Search for the cell housing the specified text and yield its (x, y) center coordinate. 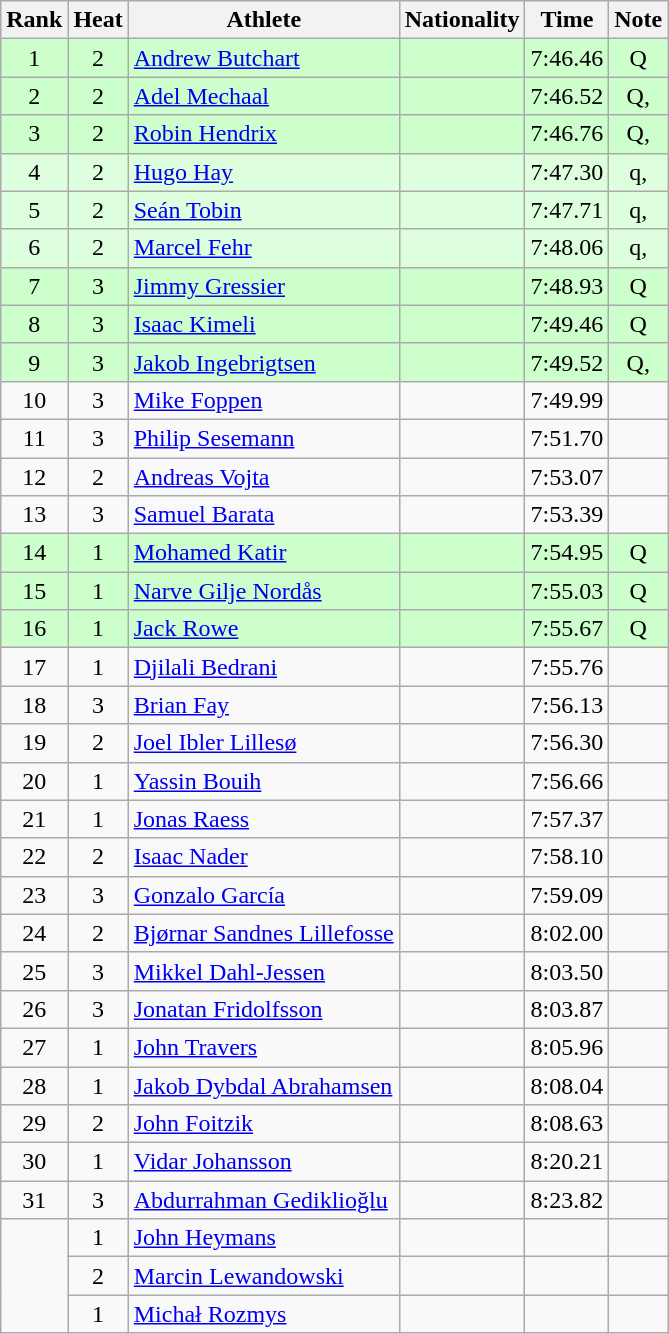
Michał Rozmys (264, 1314)
17 (34, 667)
Isaac Nader (264, 857)
Note (638, 20)
Yassin Bouih (264, 781)
7:55.03 (567, 591)
7:58.10 (567, 857)
Brian Fay (264, 705)
8:02.00 (567, 933)
20 (34, 781)
Nationality (462, 20)
7:47.30 (567, 172)
Bjørnar Sandnes Lillefosse (264, 933)
7:48.93 (567, 286)
5 (34, 210)
Seán Tobin (264, 210)
Philip Sesemann (264, 438)
8:03.87 (567, 1009)
26 (34, 1009)
7 (34, 286)
7:49.52 (567, 362)
15 (34, 591)
4 (34, 172)
8:03.50 (567, 971)
7:55.67 (567, 629)
7:56.66 (567, 781)
Hugo Hay (264, 172)
Jonas Raess (264, 819)
Jonatan Fridolfsson (264, 1009)
Heat (98, 20)
7:54.95 (567, 553)
Andreas Vojta (264, 477)
Isaac Kimeli (264, 324)
Robin Hendrix (264, 134)
Mike Foppen (264, 400)
8:20.21 (567, 1162)
7:53.39 (567, 515)
John Heymans (264, 1238)
24 (34, 933)
Joel Ibler Lillesø (264, 743)
Marcel Fehr (264, 248)
7:51.70 (567, 438)
Abdurrahman Gediklioğlu (264, 1200)
25 (34, 971)
Djilali Bedrani (264, 667)
Jakob Dybdal Abrahamsen (264, 1085)
8:08.63 (567, 1124)
29 (34, 1124)
27 (34, 1047)
7:49.99 (567, 400)
21 (34, 819)
8:23.82 (567, 1200)
Narve Gilje Nordås (264, 591)
8 (34, 324)
7:47.71 (567, 210)
12 (34, 477)
7:48.06 (567, 248)
7:53.07 (567, 477)
10 (34, 400)
7:46.76 (567, 134)
Jakob Ingebrigtsen (264, 362)
7:56.13 (567, 705)
Jimmy Gressier (264, 286)
7:55.76 (567, 667)
14 (34, 553)
31 (34, 1200)
19 (34, 743)
Mohamed Katir (264, 553)
7:57.37 (567, 819)
9 (34, 362)
John Travers (264, 1047)
Rank (34, 20)
7:46.52 (567, 96)
Athlete (264, 20)
28 (34, 1085)
Samuel Barata (264, 515)
6 (34, 248)
11 (34, 438)
23 (34, 895)
7:56.30 (567, 743)
22 (34, 857)
8:08.04 (567, 1085)
8:05.96 (567, 1047)
7:46.46 (567, 58)
30 (34, 1162)
18 (34, 705)
Gonzalo García (264, 895)
7:49.46 (567, 324)
John Foitzik (264, 1124)
Vidar Johansson (264, 1162)
13 (34, 515)
Andrew Butchart (264, 58)
Time (567, 20)
Mikkel Dahl-Jessen (264, 971)
7:59.09 (567, 895)
Adel Mechaal (264, 96)
16 (34, 629)
Marcin Lewandowski (264, 1276)
Jack Rowe (264, 629)
